Output the (X, Y) coordinate of the center of the cell containing the given text.  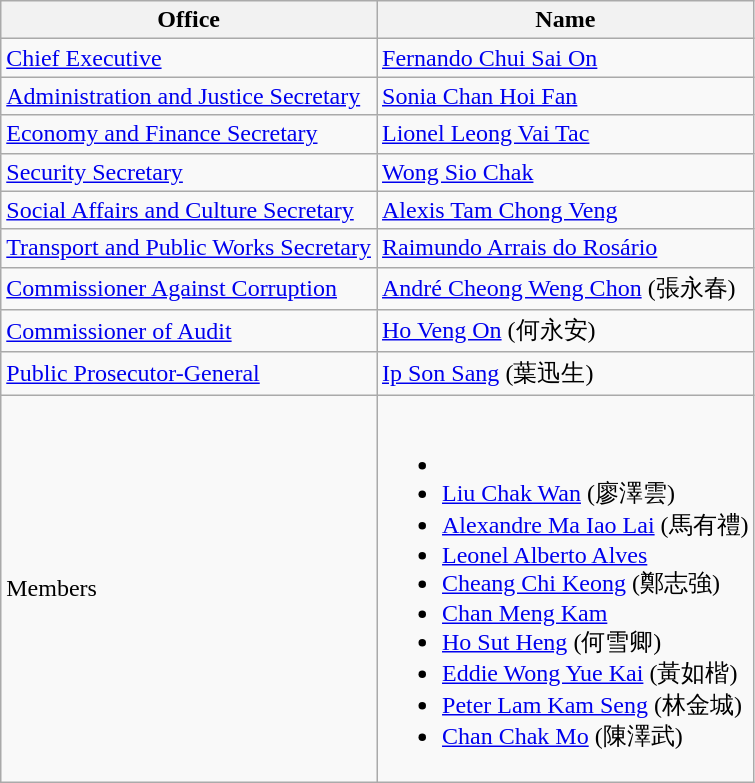
Raimundo Arrais do Rosário (565, 248)
Wong Sio Chak (565, 172)
Name (565, 20)
Alexis Tam Chong Veng (565, 210)
Lionel Leong Vai Tac (565, 134)
André Cheong Weng Chon (張永春) (565, 288)
Security Secretary (189, 172)
Sonia Chan Hoi Fan (565, 96)
Office (189, 20)
Social Affairs and Culture Secretary (189, 210)
Commissioner of Audit (189, 332)
Transport and Public Works Secretary (189, 248)
Fernando Chui Sai On (565, 58)
Commissioner Against Corruption (189, 288)
Public Prosecutor-General (189, 374)
Ip Son Sang (葉迅生) (565, 374)
Members (189, 589)
Administration and Justice Secretary (189, 96)
Ho Veng On (何永安) (565, 332)
Economy and Finance Secretary (189, 134)
Chief Executive (189, 58)
